Identify which cell holds the provided text, then report its [x, y] central coordinate. 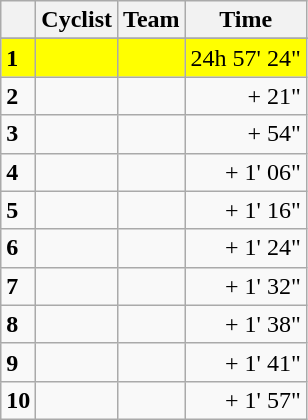
10 [18, 400]
+ 21" [246, 96]
Time [246, 20]
9 [18, 362]
+ 1' 16" [246, 210]
Team [152, 20]
6 [18, 248]
2 [18, 96]
+ 1' 41" [246, 362]
5 [18, 210]
+ 1' 38" [246, 324]
+ 1' 57" [246, 400]
3 [18, 134]
24h 57' 24" [246, 58]
Cyclist [77, 20]
4 [18, 172]
8 [18, 324]
1 [18, 58]
7 [18, 286]
+ 1' 24" [246, 248]
+ 1' 32" [246, 286]
+ 1' 06" [246, 172]
+ 54" [246, 134]
